Return the [X, Y] coordinate for the center point of the cell that contains the specified text.  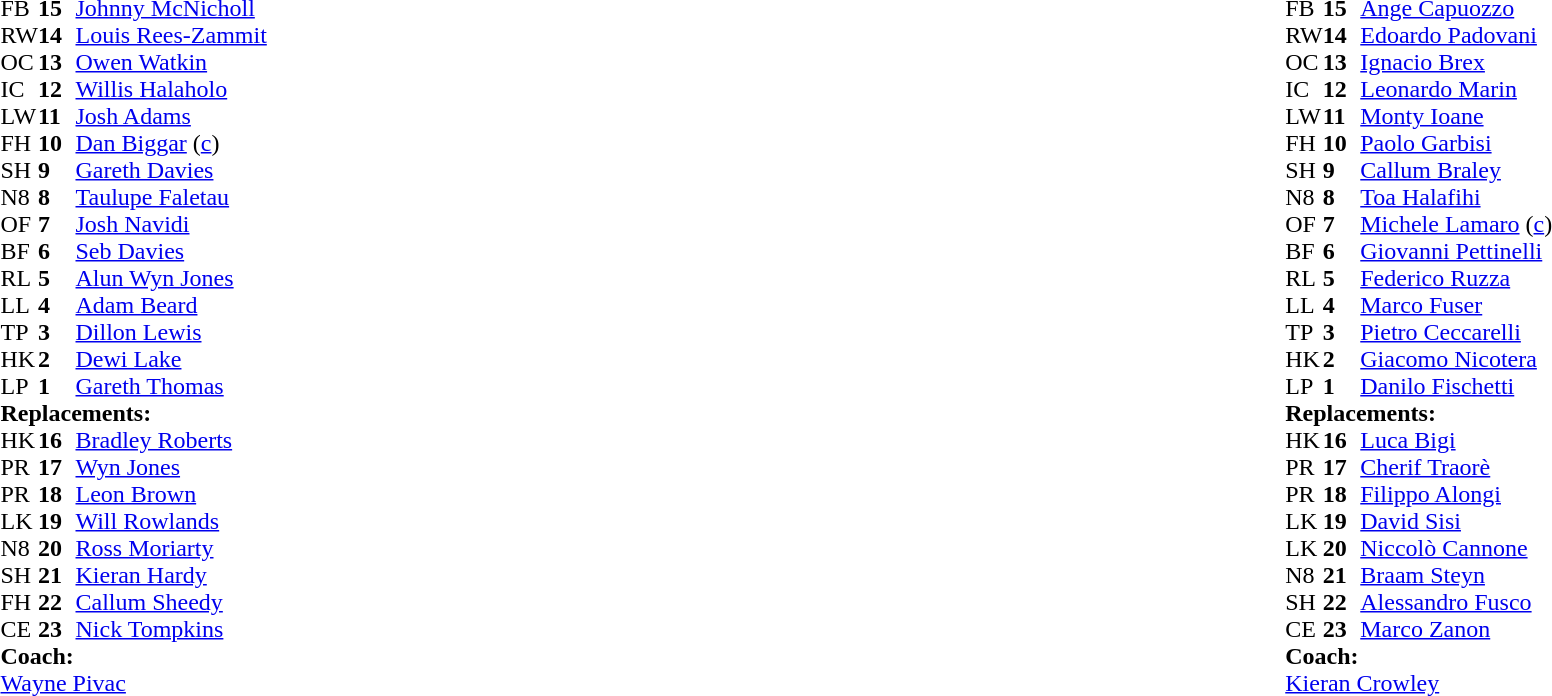
Braam Steyn [1456, 576]
Ross Moriarty [172, 548]
Seb Davies [172, 252]
Alessandro Fusco [1456, 602]
Josh Navidi [172, 224]
Giacomo Nicotera [1456, 360]
Marco Fuser [1456, 306]
Callum Sheedy [172, 602]
Wyn Jones [172, 468]
Alun Wyn Jones [172, 278]
David Sisi [1456, 522]
Gareth Davies [172, 170]
Adam Beard [172, 306]
Josh Adams [172, 116]
Dewi Lake [172, 360]
Owen Watkin [172, 62]
Dan Biggar (c) [172, 144]
Edoardo Padovani [1456, 36]
Cherif Traorè [1456, 468]
Niccolò Cannone [1456, 548]
Will Rowlands [172, 522]
Callum Braley [1456, 170]
Giovanni Pettinelli [1456, 252]
Willis Halaholo [172, 90]
Taulupe Faletau [172, 198]
Monty Ioane [1456, 116]
Dillon Lewis [172, 332]
Leon Brown [172, 494]
Leonardo Marin [1456, 90]
Danilo Fischetti [1456, 386]
Pietro Ceccarelli [1456, 332]
Filippo Alongi [1456, 494]
Nick Tompkins [172, 630]
Kieran Hardy [172, 576]
Marco Zanon [1456, 630]
Federico Ruzza [1456, 278]
Ignacio Brex [1456, 62]
Toa Halafihi [1456, 198]
Bradley Roberts [172, 440]
Louis Rees-Zammit [172, 36]
Gareth Thomas [172, 386]
Michele Lamaro (c) [1456, 224]
Luca Bigi [1456, 440]
Paolo Garbisi [1456, 144]
